Search for the cell housing the specified text and yield its [x, y] center coordinate. 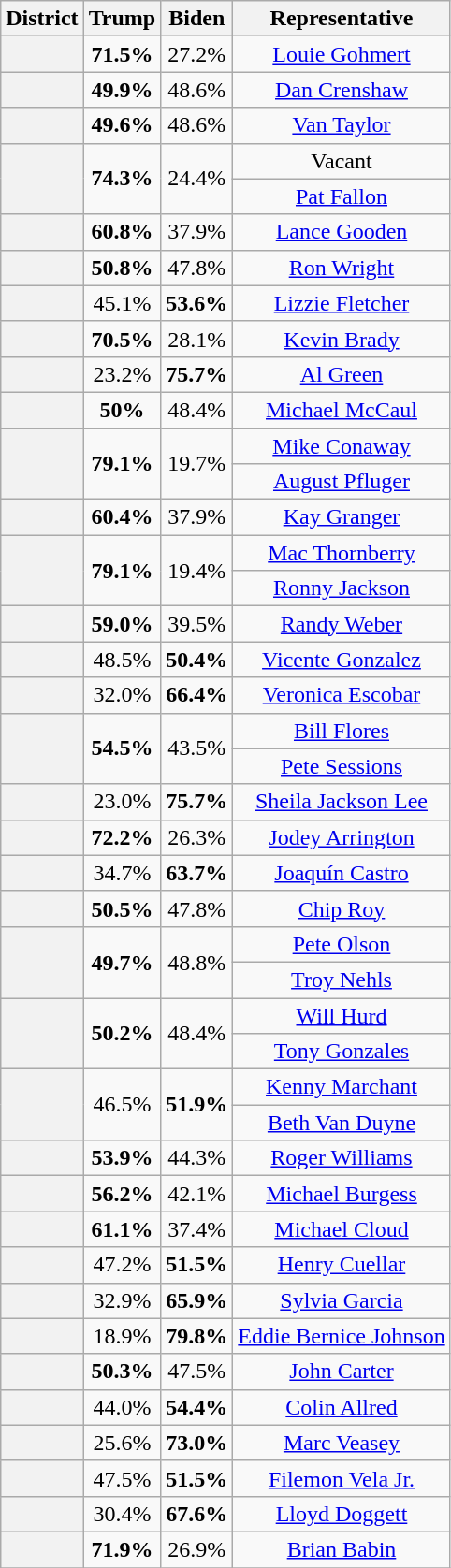
Vacant [342, 161]
53.9% [122, 1158]
49.9% [122, 90]
50.4% [196, 660]
District [42, 19]
Van Taylor [342, 125]
Marc Veasey [342, 1443]
John Carter [342, 1372]
Sheila Jackson Lee [342, 802]
44.3% [196, 1158]
Ronny Jackson [342, 588]
50.3% [122, 1372]
Mike Conaway [342, 446]
67.6% [196, 1514]
50.5% [122, 908]
Pat Fallon [342, 196]
Henry Cuellar [342, 1265]
23.2% [122, 374]
Filemon Vela Jr. [342, 1478]
34.7% [122, 873]
61.1% [122, 1229]
63.7% [196, 873]
50.8% [122, 268]
Kenny Marchant [342, 1087]
Roger Williams [342, 1158]
Michael Burgess [342, 1194]
Biden [196, 19]
42.1% [196, 1194]
66.4% [196, 695]
71.5% [122, 54]
Representative [342, 19]
Ron Wright [342, 268]
Mac Thornberry [342, 553]
Michael Cloud [342, 1229]
Kevin Brady [342, 339]
26.3% [196, 837]
39.5% [196, 624]
43.5% [196, 748]
24.4% [196, 179]
August Pfluger [342, 482]
Brian Babin [342, 1549]
48.8% [196, 962]
60.4% [122, 517]
Eddie Bernice Johnson [342, 1336]
46.5% [122, 1105]
19.7% [196, 464]
28.1% [196, 339]
73.0% [196, 1443]
54.4% [196, 1407]
23.0% [122, 802]
Trump [122, 19]
50.2% [122, 1033]
Pete Olson [342, 944]
59.0% [122, 624]
Lance Gooden [342, 232]
79.8% [196, 1336]
47.2% [122, 1265]
32.0% [122, 695]
Pete Sessions [342, 766]
Lizzie Fletcher [342, 303]
71.9% [122, 1549]
30.4% [122, 1514]
Colin Allred [342, 1407]
51.9% [196, 1105]
26.9% [196, 1549]
Randy Weber [342, 624]
Bill Flores [342, 731]
49.6% [122, 125]
45.1% [122, 303]
72.2% [122, 837]
Jodey Arrington [342, 837]
Vicente Gonzalez [342, 660]
Will Hurd [342, 1015]
Kay Granger [342, 517]
Michael McCaul [342, 410]
Dan Crenshaw [342, 90]
18.9% [122, 1336]
50% [122, 410]
60.8% [122, 232]
56.2% [122, 1194]
Troy Nehls [342, 980]
65.9% [196, 1300]
74.3% [122, 179]
Louie Gohmert [342, 54]
49.7% [122, 962]
53.6% [196, 303]
70.5% [122, 339]
32.9% [122, 1300]
54.5% [122, 748]
Joaquín Castro [342, 873]
Al Green [342, 374]
25.6% [122, 1443]
Sylvia Garcia [342, 1300]
Tony Gonzales [342, 1052]
Lloyd Doggett [342, 1514]
Veronica Escobar [342, 695]
37.4% [196, 1229]
27.2% [196, 54]
48.5% [122, 660]
Beth Van Duyne [342, 1123]
19.4% [196, 571]
Chip Roy [342, 908]
44.0% [122, 1407]
